Find where the given text appears and provide that cell's center as [x, y] coordinate. 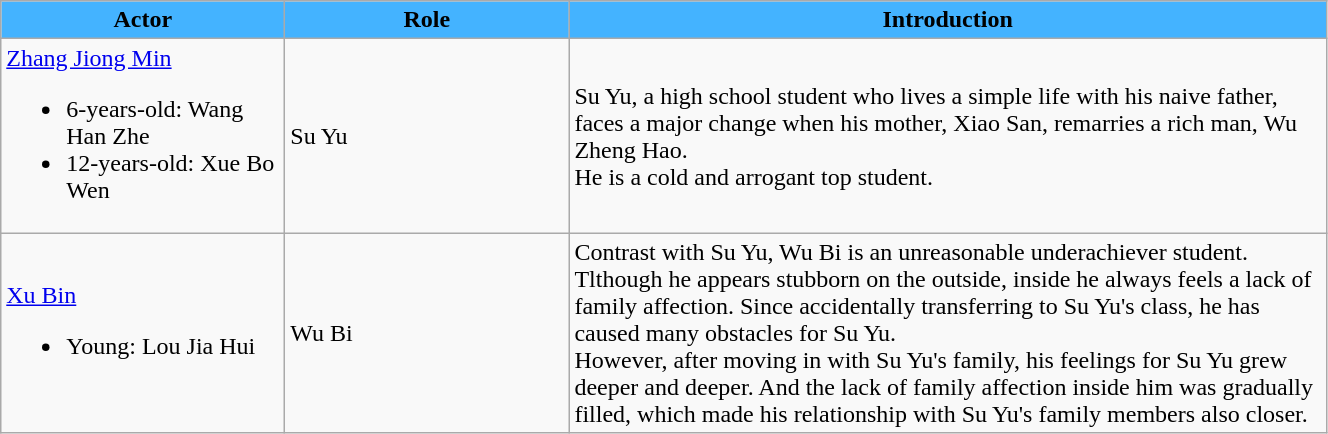
Wu Bi [427, 333]
Role [427, 20]
Introduction [948, 20]
Actor [143, 20]
Xu BinYoung: Lou Jia Hui [143, 333]
Zhang Jiong Min6-years-old: Wang Han Zhe12-years-old: Xue Bo Wen [143, 136]
Su Yu [427, 136]
